Find where the given text appears and provide that cell's center as (x, y) coordinate. 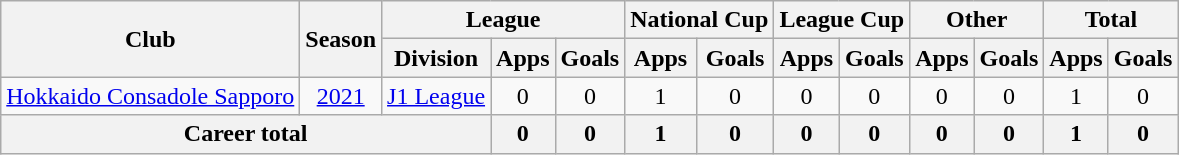
Season (341, 39)
Total (1111, 20)
Career total (246, 134)
Division (436, 58)
Club (150, 39)
J1 League (436, 96)
League Cup (842, 20)
Hokkaido Consadole Sapporo (150, 96)
2021 (341, 96)
National Cup (700, 20)
League (504, 20)
Other (977, 20)
